Provide the (X, Y) coordinate of the cell's center where the given text is located.  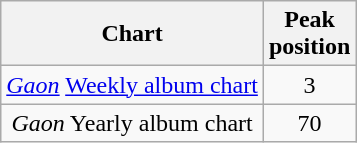
Chart (132, 34)
70 (309, 123)
Peak position (309, 34)
3 (309, 85)
Gaon Weekly album chart (132, 85)
Gaon Yearly album chart (132, 123)
